Search for the cell housing the specified text and yield its (X, Y) center coordinate. 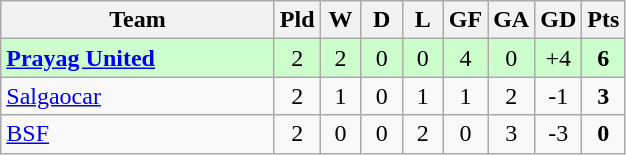
BSF (138, 134)
Pld (297, 20)
GD (558, 20)
W (340, 20)
-3 (558, 134)
GF (465, 20)
L (422, 20)
D (382, 20)
Prayag United (138, 58)
Team (138, 20)
GA (512, 20)
-1 (558, 96)
4 (465, 58)
6 (604, 58)
Pts (604, 20)
+4 (558, 58)
Salgaocar (138, 96)
